Extract the (x, y) coordinate from the center of the cell holding the provided text.  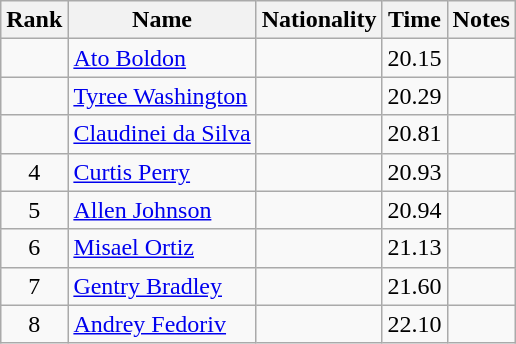
Gentry Bradley (162, 286)
20.15 (414, 58)
Name (162, 20)
21.13 (414, 248)
21.60 (414, 286)
Allen Johnson (162, 210)
22.10 (414, 324)
7 (34, 286)
5 (34, 210)
8 (34, 324)
Nationality (319, 20)
20.81 (414, 134)
Time (414, 20)
Curtis Perry (162, 172)
4 (34, 172)
6 (34, 248)
Tyree Washington (162, 96)
Ato Boldon (162, 58)
20.93 (414, 172)
20.29 (414, 96)
Andrey Fedoriv (162, 324)
Misael Ortiz (162, 248)
Notes (481, 20)
20.94 (414, 210)
Claudinei da Silva (162, 134)
Rank (34, 20)
